Provide the (X, Y) coordinate of the cell's center where the given text is located.  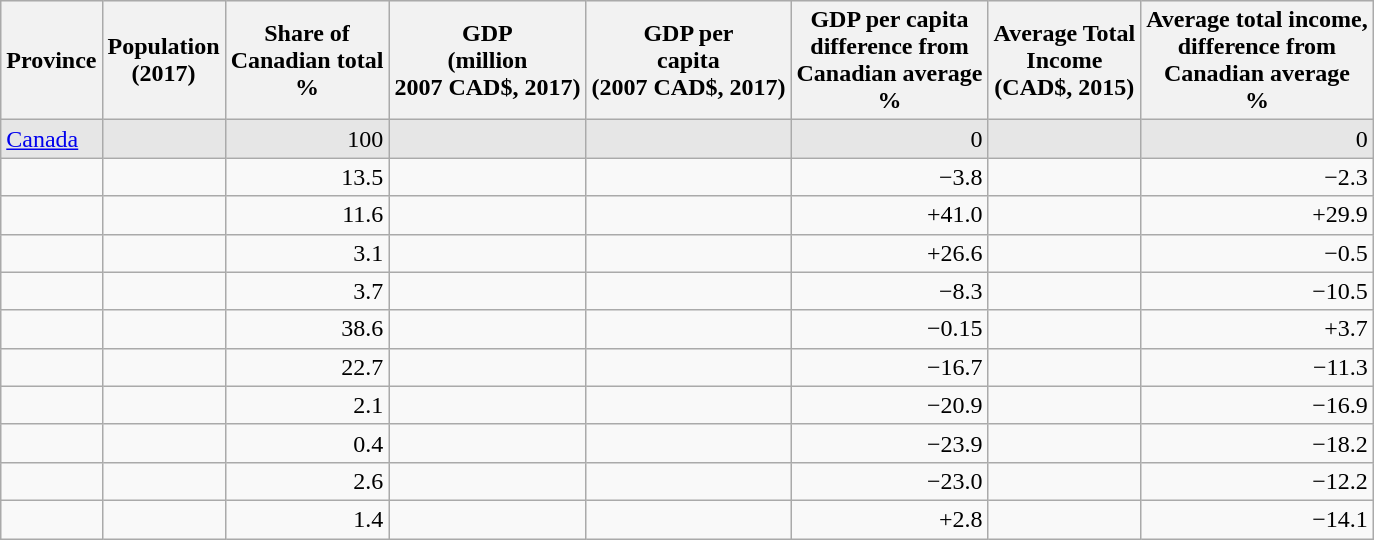
Average TotalIncome(CAD$, 2015) (1064, 60)
38.6 (307, 329)
−0.15 (890, 329)
−8.3 (890, 291)
Canada (52, 139)
Population(2017) (164, 60)
−18.2 (1258, 443)
+2.8 (890, 519)
GDP(million2007 CAD$, 2017) (488, 60)
−20.9 (890, 405)
2.1 (307, 405)
22.7 (307, 367)
Average total income,difference fromCanadian average% (1258, 60)
−3.8 (890, 177)
GDP per capitadifference fromCanadian average% (890, 60)
3.1 (307, 253)
+41.0 (890, 215)
−14.1 (1258, 519)
3.7 (307, 291)
13.5 (307, 177)
−2.3 (1258, 177)
0.4 (307, 443)
+26.6 (890, 253)
100 (307, 139)
Share ofCanadian total% (307, 60)
Province (52, 60)
−11.3 (1258, 367)
−16.7 (890, 367)
+3.7 (1258, 329)
−23.9 (890, 443)
−10.5 (1258, 291)
−23.0 (890, 481)
11.6 (307, 215)
−16.9 (1258, 405)
+29.9 (1258, 215)
GDP percapita(2007 CAD$, 2017) (688, 60)
1.4 (307, 519)
−0.5 (1258, 253)
2.6 (307, 481)
−12.2 (1258, 481)
